Locate the cell with the specified text and output its [x, y] center coordinate. 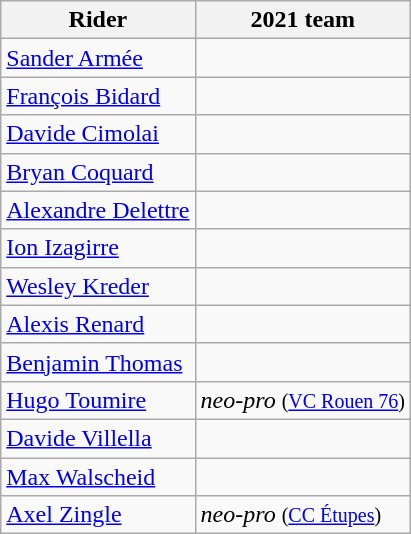
Wesley Kreder [98, 286]
Alexis Renard [98, 324]
Davide Villella [98, 438]
2021 team [302, 20]
Ion Izagirre [98, 248]
neo-pro (CC Étupes) [302, 515]
Max Walscheid [98, 477]
Sander Armée [98, 58]
Alexandre Delettre [98, 210]
Axel Zingle [98, 515]
Rider [98, 20]
Davide Cimolai [98, 134]
François Bidard [98, 96]
neo-pro (VC Rouen 76) [302, 400]
Hugo Toumire [98, 400]
Benjamin Thomas [98, 362]
Bryan Coquard [98, 172]
